Return [x, y] of the center of cell containing provided text 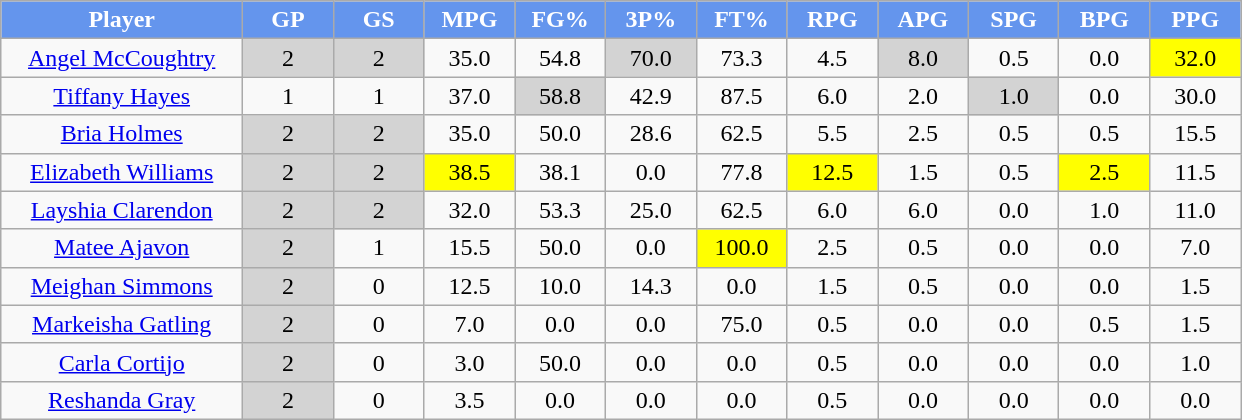
87.5 [742, 96]
Matee Ajavon [122, 248]
28.6 [650, 134]
SPG [1014, 20]
Layshia Clarendon [122, 210]
GP [288, 20]
54.8 [560, 58]
58.8 [560, 96]
4.5 [832, 58]
11.5 [1196, 172]
100.0 [742, 248]
Reshanda Gray [122, 400]
75.0 [742, 324]
42.9 [650, 96]
FT% [742, 20]
38.5 [470, 172]
GS [378, 20]
11.0 [1196, 210]
Elizabeth Williams [122, 172]
8.0 [924, 58]
Markeisha Gatling [122, 324]
PPG [1196, 20]
MPG [470, 20]
3.0 [470, 362]
Meighan Simmons [122, 286]
3.5 [470, 400]
53.3 [560, 210]
2.0 [924, 96]
70.0 [650, 58]
14.3 [650, 286]
73.3 [742, 58]
Player [122, 20]
10.0 [560, 286]
BPG [1104, 20]
77.8 [742, 172]
Angel McCoughtry [122, 58]
RPG [832, 20]
FG% [560, 20]
25.0 [650, 210]
3P% [650, 20]
Tiffany Hayes [122, 96]
37.0 [470, 96]
Carla Cortijo [122, 362]
Bria Holmes [122, 134]
5.5 [832, 134]
38.1 [560, 172]
APG [924, 20]
30.0 [1196, 96]
